Pinpoint the cell where the given text exists, returning its (X, Y) midpoint coordinate. 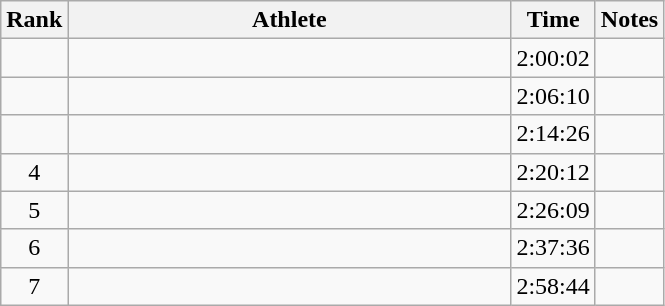
2:58:44 (553, 286)
Athlete (290, 20)
2:06:10 (553, 96)
2:26:09 (553, 210)
7 (34, 286)
6 (34, 248)
Rank (34, 20)
Notes (629, 20)
4 (34, 172)
2:00:02 (553, 58)
2:37:36 (553, 248)
Time (553, 20)
5 (34, 210)
2:20:12 (553, 172)
2:14:26 (553, 134)
